Extract the [x, y] coordinate from the center of the cell holding the provided text.  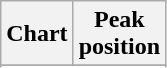
Peakposition [119, 34]
Chart [37, 34]
